Find where the given text appears and provide that cell's center as (X, Y) coordinate. 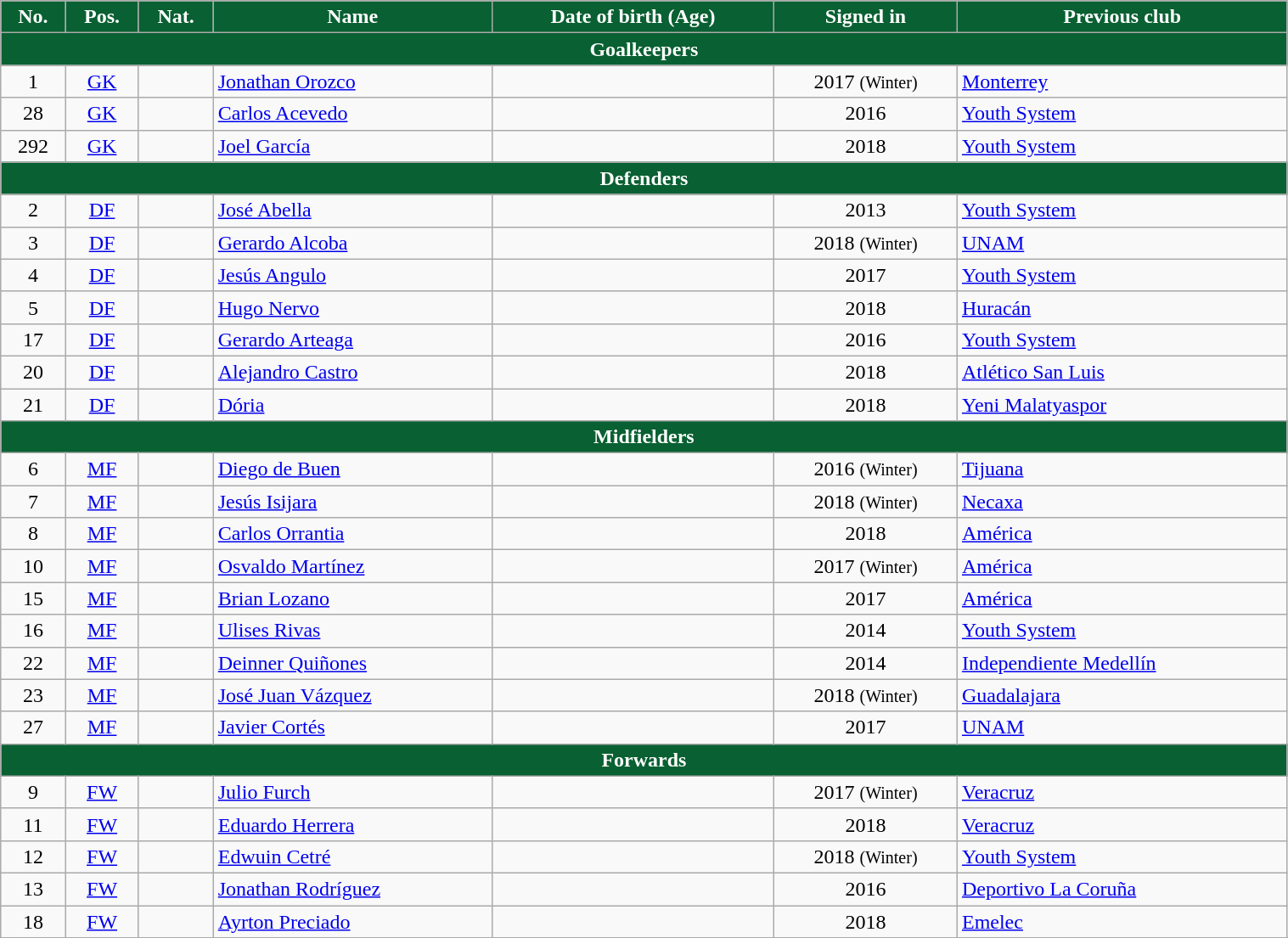
Atlético San Luis (1122, 372)
Carlos Orrantia (352, 534)
Dória (352, 405)
Deinner Quiñones (352, 663)
3 (33, 243)
10 (33, 566)
Goalkeepers (644, 49)
16 (33, 631)
2 (33, 211)
Gerardo Alcoba (352, 243)
2016 (Winter) (866, 469)
292 (33, 146)
15 (33, 598)
8 (33, 534)
1 (33, 81)
Independiente Medellín (1122, 663)
Pos. (102, 17)
23 (33, 695)
2013 (866, 211)
Guadalajara (1122, 695)
Eduardo Herrera (352, 824)
Ulises Rivas (352, 631)
Brian Lozano (352, 598)
Yeni Malatyaspor (1122, 405)
Monterrey (1122, 81)
Signed in (866, 17)
11 (33, 824)
Carlos Acevedo (352, 114)
12 (33, 857)
17 (33, 340)
Tijuana (1122, 469)
Hugo Nervo (352, 307)
Jonathan Rodríguez (352, 889)
20 (33, 372)
Jonathan Orozco (352, 81)
21 (33, 405)
Deportivo La Coruña (1122, 889)
Forwards (644, 760)
Diego de Buen (352, 469)
Jesús Angulo (352, 275)
Midfielders (644, 437)
Nat. (176, 17)
Defenders (644, 178)
Edwuin Cetré (352, 857)
José Abella (352, 211)
Huracán (1122, 307)
Ayrton Preciado (352, 921)
28 (33, 114)
Joel García (352, 146)
Emelec (1122, 921)
22 (33, 663)
7 (33, 502)
6 (33, 469)
Osvaldo Martínez (352, 566)
27 (33, 727)
Javier Cortés (352, 727)
18 (33, 921)
Jesús Isijara (352, 502)
Alejandro Castro (352, 372)
Name (352, 17)
13 (33, 889)
Gerardo Arteaga (352, 340)
9 (33, 792)
5 (33, 307)
No. (33, 17)
Date of birth (Age) (633, 17)
Necaxa (1122, 502)
4 (33, 275)
Previous club (1122, 17)
Julio Furch (352, 792)
José Juan Vázquez (352, 695)
